From the cell containing the given text, extract its center point as (x, y) coordinate. 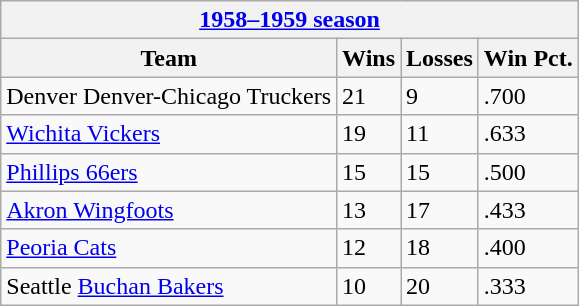
Wichita Vickers (169, 134)
20 (440, 286)
21 (369, 96)
Seattle Buchan Bakers (169, 286)
11 (440, 134)
18 (440, 248)
9 (440, 96)
.500 (528, 172)
.433 (528, 210)
Win Pct. (528, 58)
Wins (369, 58)
13 (369, 210)
10 (369, 286)
Akron Wingfoots (169, 210)
Denver Denver-Chicago Truckers (169, 96)
Peoria Cats (169, 248)
Team (169, 58)
Losses (440, 58)
12 (369, 248)
19 (369, 134)
Phillips 66ers (169, 172)
17 (440, 210)
.700 (528, 96)
.333 (528, 286)
.633 (528, 134)
1958–1959 season (290, 20)
.400 (528, 248)
